Find where the given text appears and provide that cell's center as (x, y) coordinate. 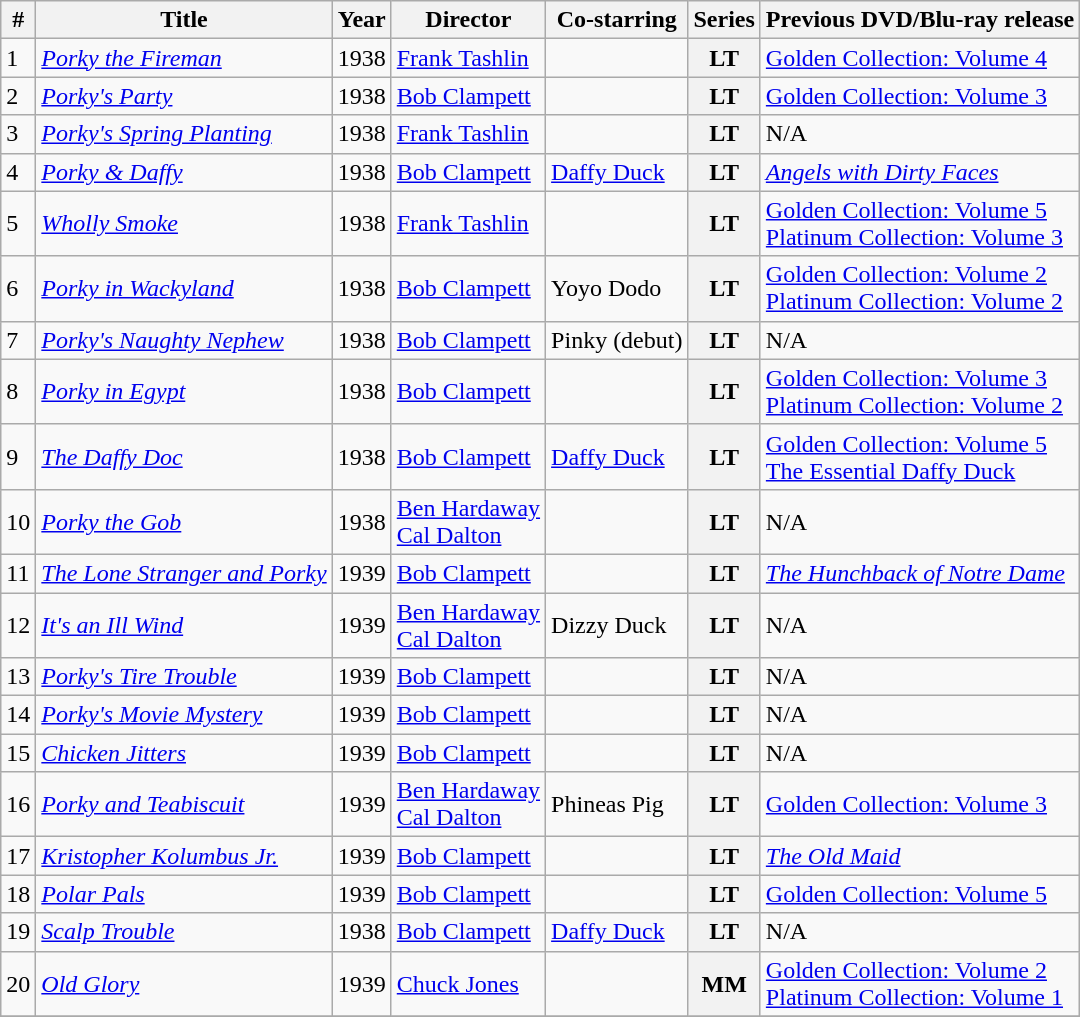
Previous DVD/Blu-ray release (920, 20)
2 (18, 96)
The Hunchback of Notre Dame (920, 573)
13 (18, 677)
Porky's Naughty Nephew (184, 340)
Porky the Gob (184, 522)
Title (184, 20)
Director (468, 20)
3 (18, 134)
17 (18, 856)
10 (18, 522)
Phineas Pig (617, 804)
8 (18, 392)
20 (18, 984)
The Old Maid (920, 856)
Angels with Dirty Faces (920, 172)
1 (18, 58)
Porky & Daffy (184, 172)
# (18, 20)
Golden Collection: Volume 5Platinum Collection: Volume 3 (920, 224)
Co-starring (617, 20)
14 (18, 715)
Porky's Spring Planting (184, 134)
Porky the Fireman (184, 58)
Porky in Egypt (184, 392)
Old Glory (184, 984)
Pinky (debut) (617, 340)
19 (18, 932)
It's an Ill Wind (184, 624)
Porky and Teabiscuit (184, 804)
Series (724, 20)
MM (724, 984)
Scalp Trouble (184, 932)
11 (18, 573)
Porky's Movie Mystery (184, 715)
Year (362, 20)
12 (18, 624)
Wholly Smoke (184, 224)
Golden Collection: Volume 5 (920, 894)
Golden Collection: Volume 2Platinum Collection: Volume 2 (920, 288)
18 (18, 894)
Porky's Tire Trouble (184, 677)
Chuck Jones (468, 984)
4 (18, 172)
The Lone Stranger and Porky (184, 573)
Golden Collection: Volume 2Platinum Collection: Volume 1 (920, 984)
15 (18, 753)
Porky in Wackyland (184, 288)
16 (18, 804)
Golden Collection: Volume 3Platinum Collection: Volume 2 (920, 392)
6 (18, 288)
Porky's Party (184, 96)
The Daffy Doc (184, 456)
Golden Collection: Volume 5The Essential Daffy Duck (920, 456)
Dizzy Duck (617, 624)
Golden Collection: Volume 4 (920, 58)
Kristopher Kolumbus Jr. (184, 856)
Yoyo Dodo (617, 288)
5 (18, 224)
Chicken Jitters (184, 753)
9 (18, 456)
7 (18, 340)
Polar Pals (184, 894)
